Output the (x, y) coordinate of the center of the cell containing the given text.  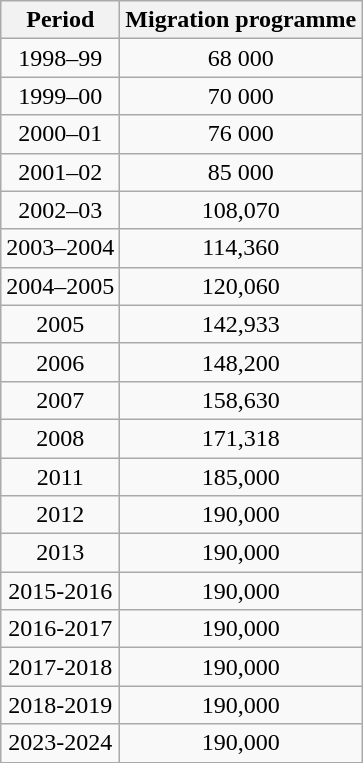
2003–2004 (60, 248)
1999–00 (60, 96)
2001–02 (60, 172)
68 000 (241, 58)
2011 (60, 477)
2013 (60, 553)
2002–03 (60, 210)
2018-2019 (60, 705)
2012 (60, 515)
185,000 (241, 477)
2007 (60, 400)
76 000 (241, 134)
2023-2024 (60, 743)
2006 (60, 362)
108,070 (241, 210)
2017-2018 (60, 667)
Period (60, 20)
114,360 (241, 248)
Migration programme (241, 20)
2008 (60, 438)
70 000 (241, 96)
2005 (60, 324)
171,318 (241, 438)
2015-2016 (60, 591)
2004–2005 (60, 286)
2016-2017 (60, 629)
2000–01 (60, 134)
142,933 (241, 324)
85 000 (241, 172)
158,630 (241, 400)
1998–99 (60, 58)
148,200 (241, 362)
120,060 (241, 286)
